Return (X, Y) of the center of cell containing provided text 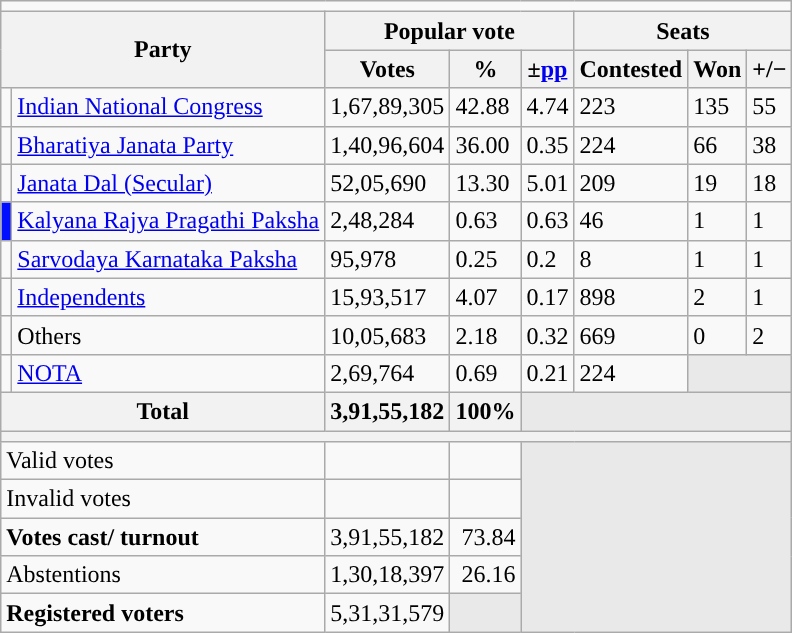
0.17 (548, 297)
Party (163, 50)
5.01 (548, 183)
2,48,284 (388, 221)
26.16 (486, 575)
898 (631, 297)
0.2 (548, 259)
Abstentions (163, 575)
100% (486, 411)
Bharatiya Janata Party (168, 145)
NOTA (168, 373)
38 (770, 145)
66 (718, 145)
135 (718, 107)
4.07 (486, 297)
52,05,690 (388, 183)
0.21 (548, 373)
2.18 (486, 335)
Votes (388, 69)
Votes cast/ turnout (163, 537)
% (486, 69)
Janata Dal (Secular) (168, 183)
±pp (548, 69)
4.74 (548, 107)
95,978 (388, 259)
1,30,18,397 (388, 575)
19 (718, 183)
669 (631, 335)
Popular vote (450, 31)
42.88 (486, 107)
Seats (683, 31)
36.00 (486, 145)
10,05,683 (388, 335)
0.25 (486, 259)
13.30 (486, 183)
1,40,96,604 (388, 145)
15,93,517 (388, 297)
0 (718, 335)
0.35 (548, 145)
Won (718, 69)
1,67,89,305 (388, 107)
46 (631, 221)
55 (770, 107)
Valid votes (163, 461)
Others (168, 335)
Invalid votes (163, 499)
223 (631, 107)
0.32 (548, 335)
Sarvodaya Karnataka Paksha (168, 259)
73.84 (486, 537)
Indian National Congress (168, 107)
Independents (168, 297)
209 (631, 183)
2,69,764 (388, 373)
5,31,31,579 (388, 613)
18 (770, 183)
0.69 (486, 373)
Total (163, 411)
Contested (631, 69)
Kalyana Rajya Pragathi Paksha (168, 221)
8 (631, 259)
Registered voters (163, 613)
+/− (770, 69)
